Detect which cell encompasses the target text, then output its (X, Y) center coordinate. 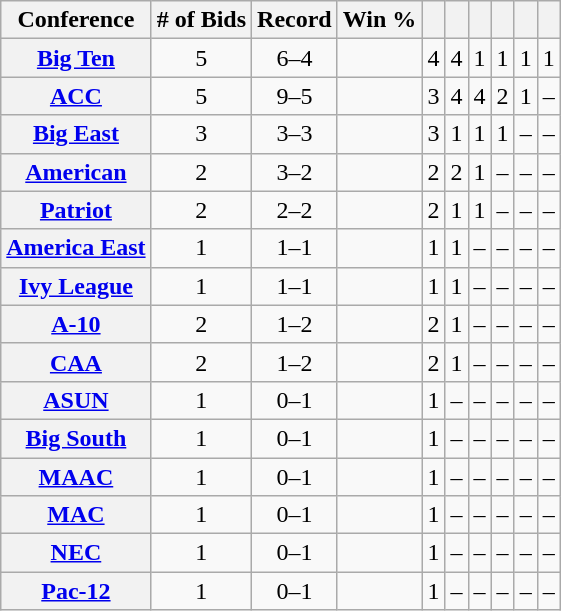
ASUN (76, 400)
9–5 (295, 96)
Patriot (76, 210)
MAAC (76, 477)
Record (295, 20)
ACC (76, 96)
Big Ten (76, 58)
NEC (76, 553)
Big South (76, 438)
2–2 (295, 210)
Win % (380, 20)
America East (76, 248)
MAC (76, 515)
A-10 (76, 324)
American (76, 172)
# of Bids (201, 20)
3–3 (295, 134)
6–4 (295, 58)
3–2 (295, 172)
Big East (76, 134)
Ivy League (76, 286)
CAA (76, 362)
Conference (76, 20)
Pac-12 (76, 591)
